Return [X, Y] of the center of cell containing provided text 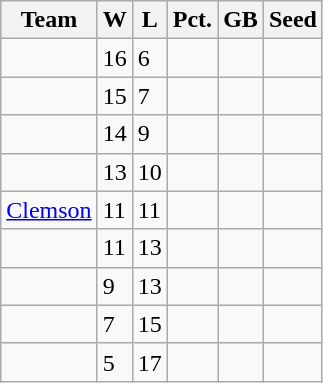
W [114, 20]
10 [150, 172]
Seed [292, 20]
L [150, 20]
14 [114, 134]
Team [49, 20]
Clemson [49, 210]
6 [150, 58]
5 [114, 362]
Pct. [192, 20]
17 [150, 362]
16 [114, 58]
GB [241, 20]
